Pinpoint the cell where the given text exists, returning its [X, Y] midpoint coordinate. 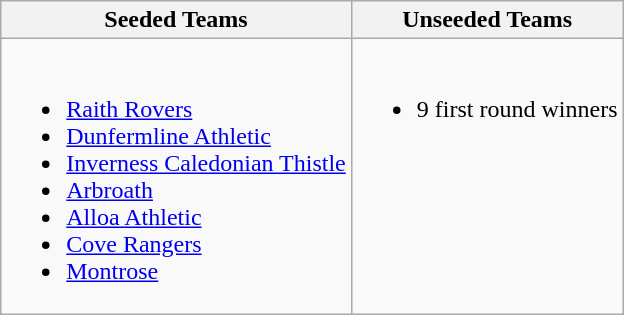
Raith RoversDunfermline AthleticInverness Caledonian ThistleArbroathAlloa AthleticCove RangersMontrose [176, 176]
9 first round winners [487, 176]
Unseeded Teams [487, 20]
Seeded Teams [176, 20]
